Scan for the cell matching the given text and deliver its (x, y) coordinate at center. 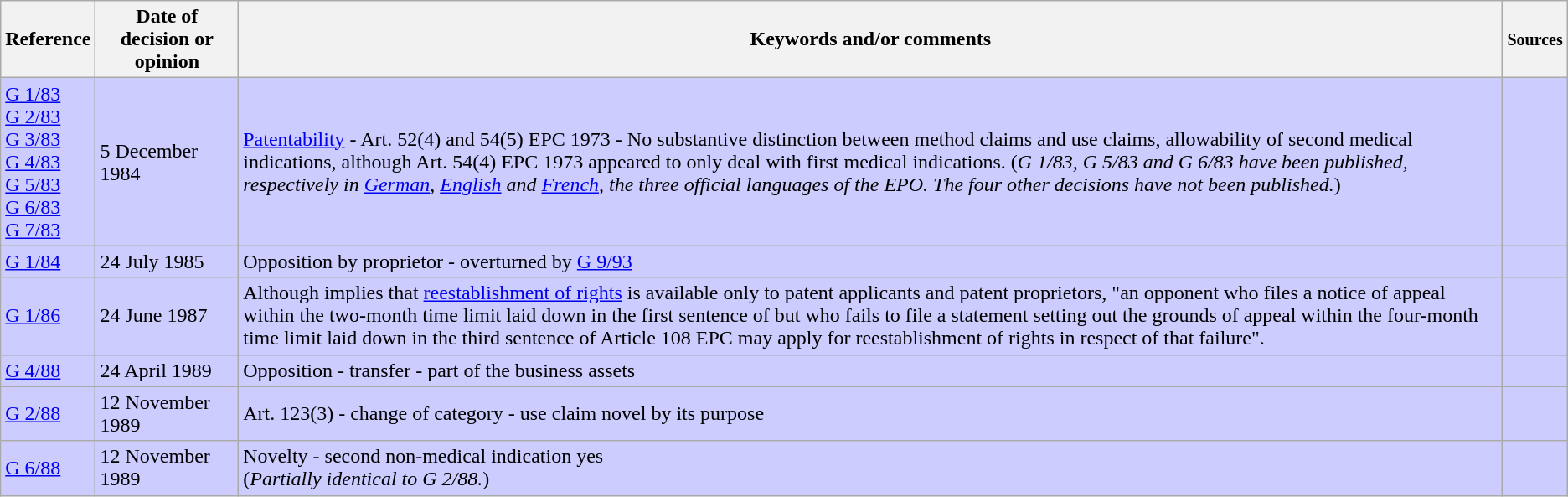
24 April 1989 (168, 370)
Art. 123(3) - change of category - use claim novel by its purpose (871, 414)
Keywords and/or comments (871, 39)
G 6/88 (49, 468)
Novelty - second non-medical indication yes (Partially identical to G 2/88.) (871, 468)
G 2/88 (49, 414)
G 1/83 G 2/83 G 3/83 G 4/83 G 5/83 G 6/83 G 7/83 (49, 162)
Sources (1534, 39)
Date of decision or opinion (168, 39)
G 1/86 (49, 316)
G 4/88 (49, 370)
5 December 1984 (168, 162)
Opposition - transfer - part of the business assets (871, 370)
Opposition by proprietor - overturned by G 9/93 (871, 261)
24 July 1985 (168, 261)
Reference (49, 39)
24 June 1987 (168, 316)
G 1/84 (49, 261)
